Return the (x, y) coordinate for the center point of the cell that contains the specified text.  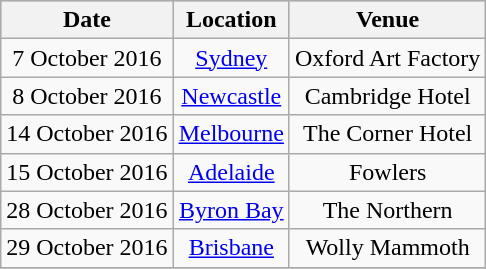
Brisbane (231, 248)
Date (87, 20)
Cambridge Hotel (387, 96)
7 October 2016 (87, 58)
Wolly Mammoth (387, 248)
The Northern (387, 210)
Location (231, 20)
Sydney (231, 58)
Melbourne (231, 134)
Fowlers (387, 172)
Adelaide (231, 172)
Oxford Art Factory (387, 58)
14 October 2016 (87, 134)
28 October 2016 (87, 210)
The Corner Hotel (387, 134)
15 October 2016 (87, 172)
Byron Bay (231, 210)
Venue (387, 20)
29 October 2016 (87, 248)
8 October 2016 (87, 96)
Newcastle (231, 96)
